Determine the (x, y) coordinate at the center of the cell enclosing the given text.  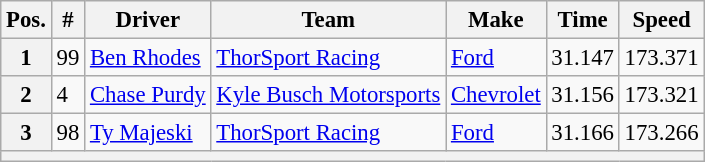
Make (496, 20)
173.321 (662, 95)
Speed (662, 20)
1 (26, 58)
Driver (148, 20)
Chase Purdy (148, 95)
2 (26, 95)
Ty Majeski (148, 133)
Time (582, 20)
4 (68, 95)
99 (68, 58)
31.147 (582, 58)
Chevrolet (496, 95)
Ben Rhodes (148, 58)
173.371 (662, 58)
Pos. (26, 20)
3 (26, 133)
173.266 (662, 133)
98 (68, 133)
Kyle Busch Motorsports (328, 95)
Team (328, 20)
31.156 (582, 95)
# (68, 20)
31.166 (582, 133)
